For the text-containing cell, return its midpoint in [X, Y] coordinate format. 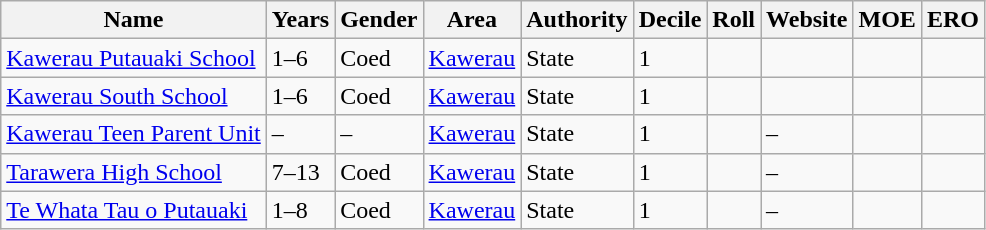
Kawerau South School [134, 96]
1–8 [300, 210]
ERO [952, 20]
Gender [379, 20]
Kawerau Teen Parent Unit [134, 134]
Roll [734, 20]
Kawerau Putauaki School [134, 58]
Tarawera High School [134, 172]
Website [807, 20]
Years [300, 20]
Name [134, 20]
Authority [577, 20]
7–13 [300, 172]
Decile [670, 20]
Area [472, 20]
Te Whata Tau o Putauaki [134, 210]
MOE [887, 20]
